Find where the given text appears and provide that cell's center as [x, y] coordinate. 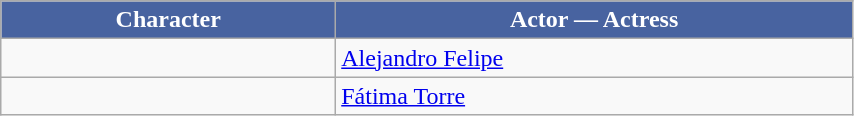
Actor — Actress [594, 20]
Fátima Torre [594, 96]
Alejandro Felipe [594, 58]
Character [168, 20]
